Provide the [x, y] coordinate of the cell's center where the given text is located.  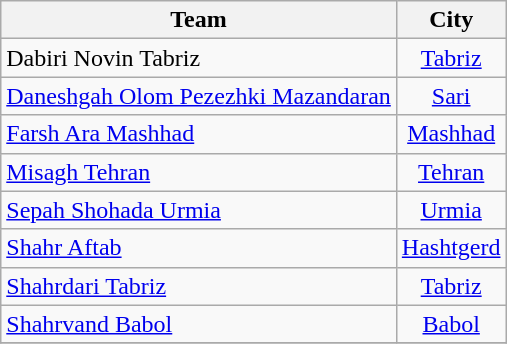
Misagh Tehran [199, 172]
Tehran [451, 172]
Daneshgah Olom Pezezhki Mazandaran [199, 96]
Sepah Shohada Urmia [199, 210]
Mashhad [451, 134]
Shahr Aftab [199, 248]
Dabiri Novin Tabriz [199, 58]
Shahrvand Babol [199, 324]
Urmia [451, 210]
Sari [451, 96]
Shahrdari Tabriz [199, 286]
Hashtgerd [451, 248]
Babol [451, 324]
Farsh Ara Mashhad [199, 134]
City [451, 20]
Team [199, 20]
